Capture the cell that displays the provided text and extract its [x, y] central coordinate. 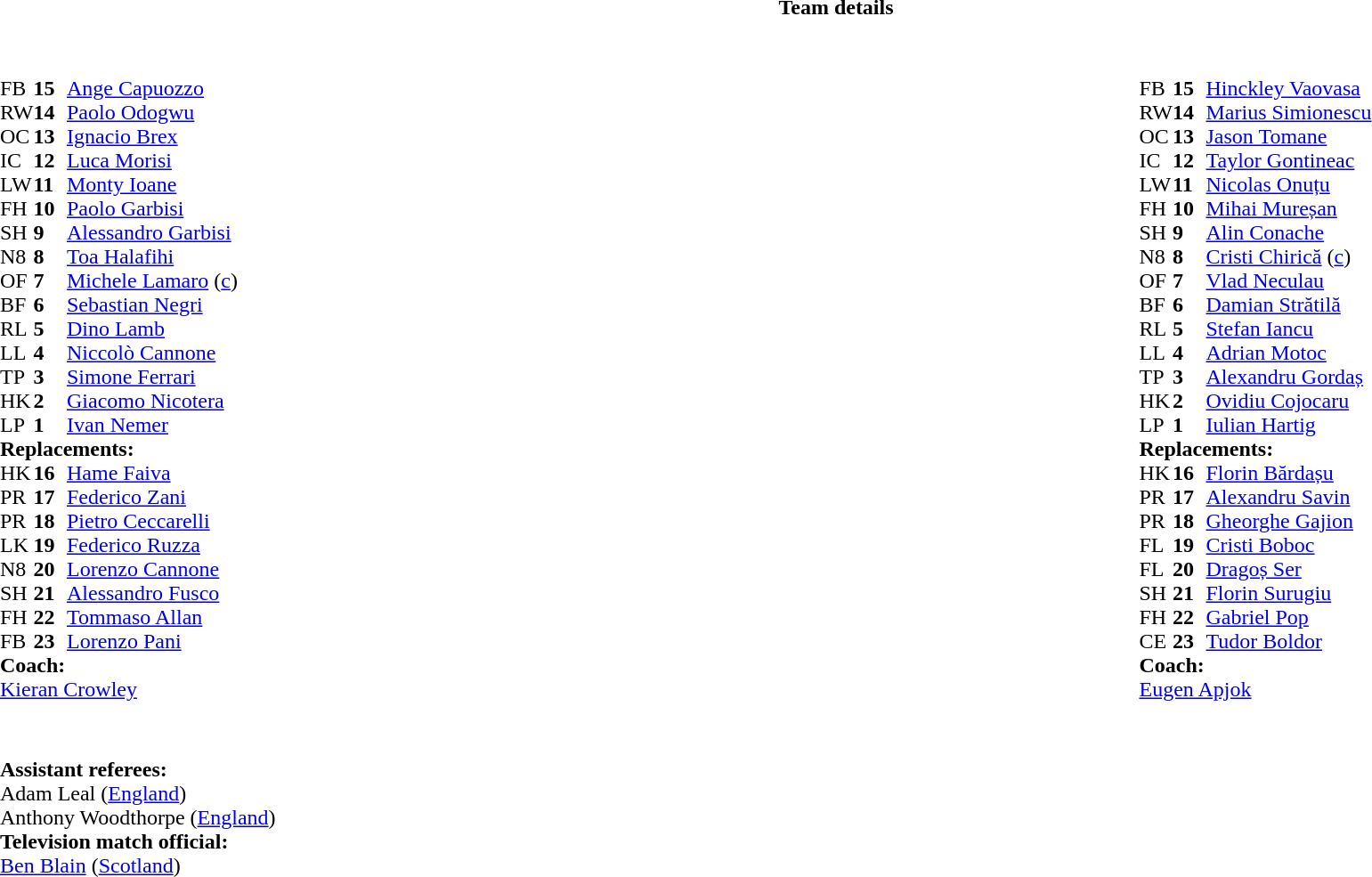
Marius Simionescu [1288, 112]
Nicolas Onuțu [1288, 185]
Cristi Chirică (c) [1288, 256]
Lorenzo Cannone [152, 570]
Federico Zani [152, 497]
Dragoș Ser [1288, 570]
LK [17, 545]
Paolo Odogwu [152, 112]
Damian Strătilă [1288, 305]
Pietro Ceccarelli [152, 522]
Florin Bărdașu [1288, 474]
Hinckley Vaovasa [1288, 89]
Ovidiu Cojocaru [1288, 401]
Jason Tomane [1288, 137]
Ivan Nemer [152, 426]
Sebastian Negri [152, 305]
Luca Morisi [152, 160]
Alessandro Garbisi [152, 233]
Paolo Garbisi [152, 208]
Simone Ferrari [152, 378]
Tudor Boldor [1288, 641]
Taylor Gontineac [1288, 160]
Dino Lamb [152, 329]
Mihai Mureșan [1288, 208]
Lorenzo Pani [152, 641]
Stefan Iancu [1288, 329]
Alin Conache [1288, 233]
Tommaso Allan [152, 618]
Ignacio Brex [152, 137]
Florin Surugiu [1288, 593]
CE [1157, 641]
Niccolò Cannone [152, 353]
Gabriel Pop [1288, 618]
Monty Ioane [152, 185]
Giacomo Nicotera [152, 401]
Ange Capuozzo [152, 89]
Eugen Apjok [1255, 689]
Alessandro Fusco [152, 593]
Vlad Neculau [1288, 281]
Federico Ruzza [152, 545]
Gheorghe Gajion [1288, 522]
Adrian Motoc [1288, 353]
Kieran Crowley [119, 689]
Alexandru Gordaș [1288, 378]
Alexandru Savin [1288, 497]
Iulian Hartig [1288, 426]
Michele Lamaro (c) [152, 281]
Hame Faiva [152, 474]
Toa Halafihi [152, 256]
Cristi Boboc [1288, 545]
